Scan for the cell matching the given text and deliver its [X, Y] coordinate at center. 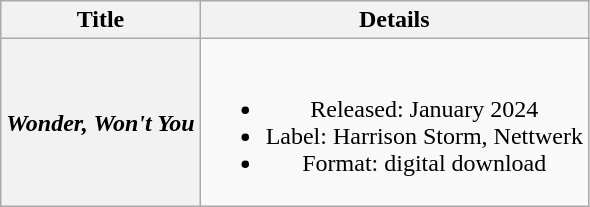
Details [394, 20]
Wonder, Won't You [100, 122]
Released: January 2024Label: Harrison Storm, NettwerkFormat: digital download [394, 122]
Title [100, 20]
